Find where the given text appears and provide that cell's center as (x, y) coordinate. 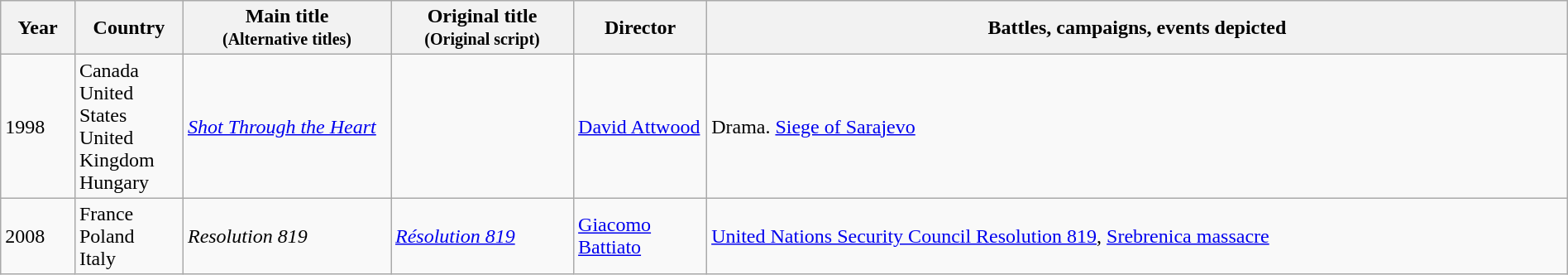
Original title(Original script) (481, 28)
Résolution 819 (481, 236)
FrancePolandItaly (129, 236)
Director (640, 28)
Battles, campaigns, events depicted (1138, 28)
CanadaUnited StatesUnited KingdomHungary (129, 126)
Resolution 819 (286, 236)
Shot Through the Heart (286, 126)
Country (129, 28)
Main title(Alternative titles) (286, 28)
United Nations Security Council Resolution 819, Srebrenica massacre (1138, 236)
David Attwood (640, 126)
Year (38, 28)
Drama. Siege of Sarajevo (1138, 126)
1998 (38, 126)
Giacomo Battiato (640, 236)
2008 (38, 236)
